Provide the [x, y] coordinate of the cell's center where the given text is located.  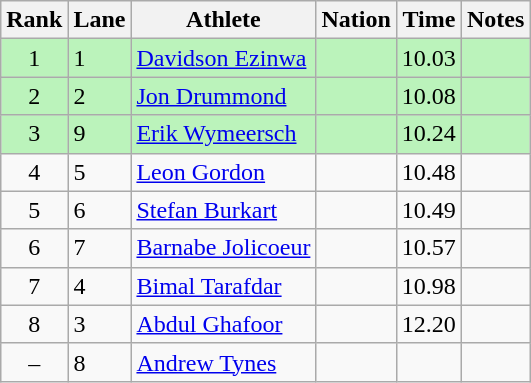
Davidson Ezinwa [224, 58]
10.49 [428, 210]
Leon Gordon [224, 172]
Barnabe Jolicoeur [224, 248]
Rank [34, 20]
Nation [356, 20]
Lane [100, 20]
10.57 [428, 248]
Abdul Ghafoor [224, 324]
10.03 [428, 58]
10.98 [428, 286]
– [34, 362]
Notes [495, 20]
Stefan Burkart [224, 210]
Time [428, 20]
10.08 [428, 96]
10.48 [428, 172]
Jon Drummond [224, 96]
Erik Wymeersch [224, 134]
9 [100, 134]
Andrew Tynes [224, 362]
12.20 [428, 324]
Athlete [224, 20]
Bimal Tarafdar [224, 286]
10.24 [428, 134]
